Determine the (x, y) coordinate at the center of the cell enclosing the given text.  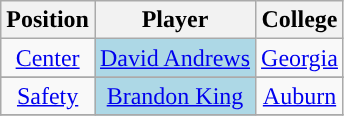
David Andrews (174, 58)
Safety (48, 96)
College (300, 20)
Auburn (300, 96)
Player (174, 20)
Position (48, 20)
Center (48, 58)
Georgia (300, 58)
Brandon King (174, 96)
